Scan for the cell matching the given text and deliver its (x, y) coordinate at center. 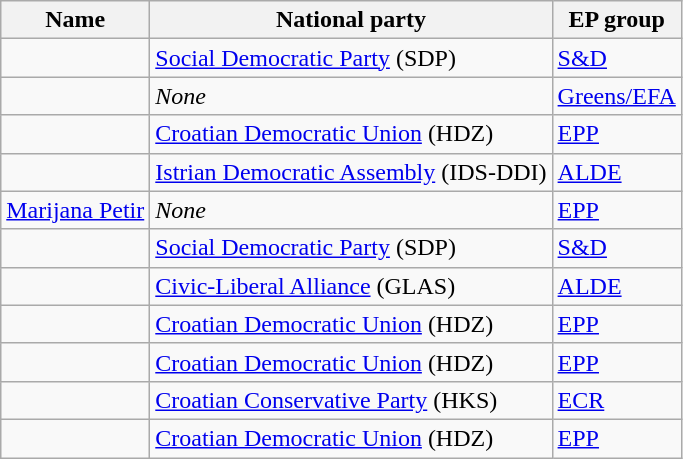
Civic-Liberal Alliance (GLAS) (351, 286)
EP group (616, 20)
Greens/EFA (616, 96)
Croatian Conservative Party (HKS) (351, 400)
Marijana Petir (76, 210)
ECR (616, 400)
Name (76, 20)
National party (351, 20)
Istrian Democratic Assembly (IDS-DDI) (351, 172)
